Return the (X, Y) coordinate for the center point of the cell that contains the specified text.  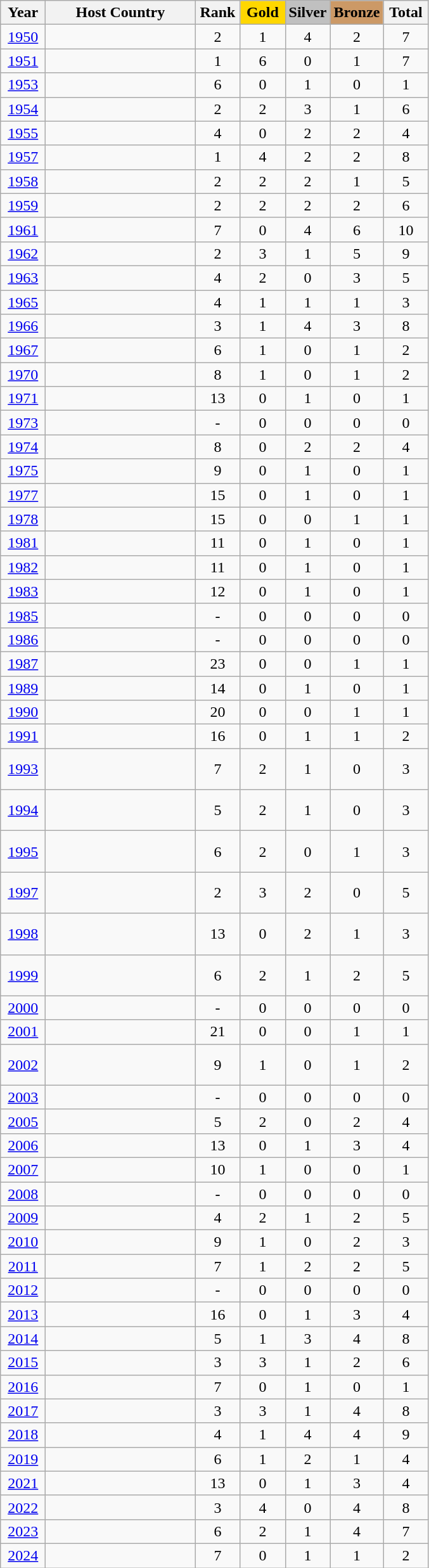
1959 (23, 205)
2021 (23, 1483)
1994 (23, 810)
1965 (23, 302)
Gold (262, 13)
1953 (23, 85)
2005 (23, 1121)
1989 (23, 688)
2014 (23, 1339)
2009 (23, 1218)
1977 (23, 495)
2023 (23, 1531)
2011 (23, 1266)
1962 (23, 254)
2012 (23, 1290)
2022 (23, 1507)
1951 (23, 61)
1966 (23, 326)
Silver (308, 13)
1950 (23, 37)
1998 (23, 934)
12 (218, 591)
2006 (23, 1145)
1970 (23, 375)
2001 (23, 1032)
2016 (23, 1387)
1999 (23, 975)
1967 (23, 350)
1974 (23, 447)
2010 (23, 1242)
2003 (23, 1097)
Host Country (120, 13)
1958 (23, 181)
Total (406, 13)
21 (218, 1032)
23 (218, 664)
1997 (23, 892)
14 (218, 688)
1991 (23, 736)
20 (218, 712)
1975 (23, 471)
1986 (23, 639)
2024 (23, 1555)
2015 (23, 1363)
1961 (23, 229)
2018 (23, 1435)
Year (23, 13)
Bronze (357, 13)
2013 (23, 1314)
1973 (23, 423)
2002 (23, 1065)
2008 (23, 1193)
2007 (23, 1169)
1990 (23, 712)
1995 (23, 852)
2019 (23, 1459)
1957 (23, 157)
2017 (23, 1411)
1987 (23, 664)
1955 (23, 133)
1971 (23, 399)
1985 (23, 615)
1993 (23, 769)
1978 (23, 519)
Rank (218, 13)
1982 (23, 567)
2000 (23, 1008)
1954 (23, 109)
1981 (23, 543)
1963 (23, 278)
1983 (23, 591)
